Provide the (x, y) coordinate of the cell's center where the given text is located.  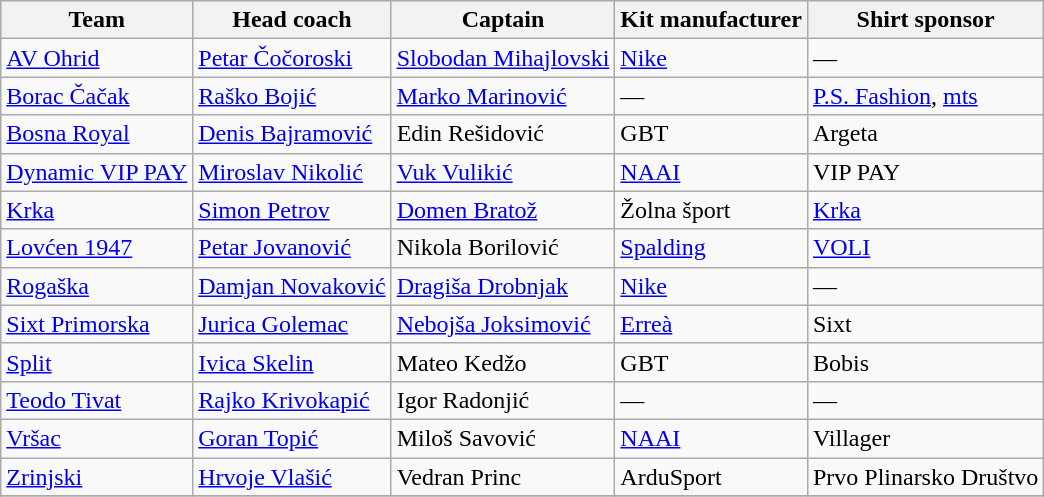
Teodo Tivat (97, 400)
Head coach (292, 20)
Hrvoje Vlašić (292, 477)
Team (97, 20)
Dynamic VIP PAY (97, 172)
Mateo Kedžo (503, 362)
Miloš Savović (503, 438)
Lovćen 1947 (97, 248)
Villager (925, 438)
Dragiša Drobnjak (503, 286)
Sixt Primorska (97, 324)
AV Ohrid (97, 58)
Prvo Plinarsko Društvo (925, 477)
Nebojša Joksimović (503, 324)
Petar Jovanović (292, 248)
Simon Petrov (292, 210)
Damjan Novaković (292, 286)
Kit manufacturer (712, 20)
Zrinjski (97, 477)
Erreà (712, 324)
Vršac (97, 438)
Spalding (712, 248)
Denis Bajramović (292, 134)
Igor Radonjić (503, 400)
Edin Rešidović (503, 134)
Miroslav Nikolić (292, 172)
Vedran Princ (503, 477)
Goran Topić (292, 438)
Petar Čočoroski (292, 58)
Raško Bojić (292, 96)
Domen Bratož (503, 210)
Bobis (925, 362)
P.S. Fashion, mts (925, 96)
Bosna Royal (97, 134)
Marko Marinović (503, 96)
Nikola Borilović (503, 248)
Argeta (925, 134)
Split (97, 362)
Rajko Krivokapić (292, 400)
Ivica Skelin (292, 362)
ArduSport (712, 477)
Slobodan Mihajlovski (503, 58)
Rogaška (97, 286)
Vuk Vulikić (503, 172)
Borac Čačak (97, 96)
Shirt sponsor (925, 20)
VIP PAY (925, 172)
Captain (503, 20)
Žolna šport (712, 210)
Sixt (925, 324)
VOLI (925, 248)
Jurica Golemac (292, 324)
